Determine the (x, y) coordinate at the center of the cell enclosing the given text.  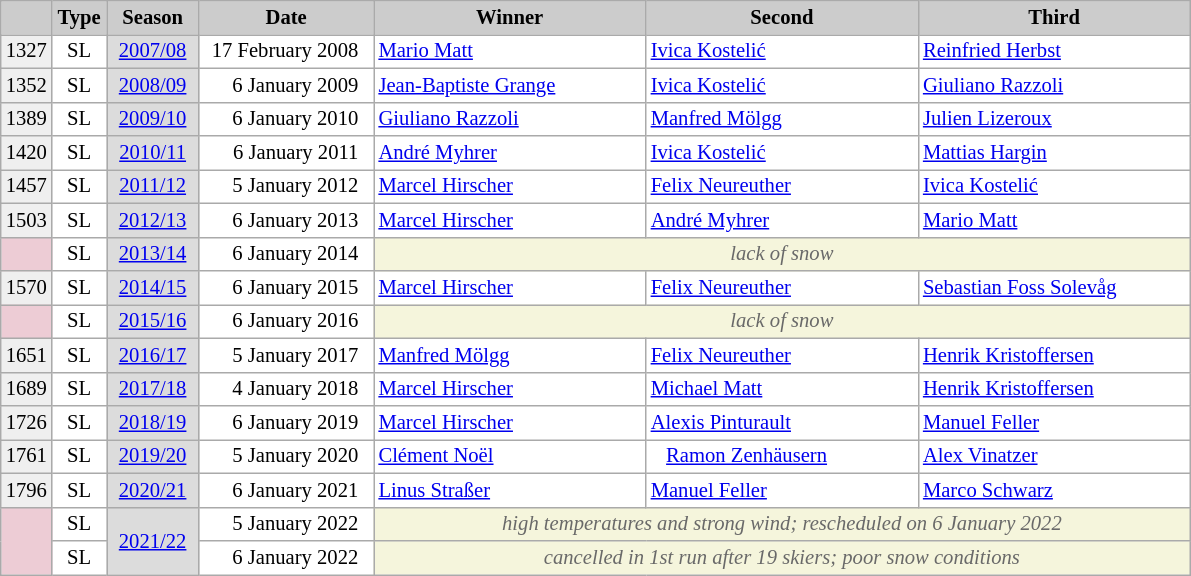
2011/12 (152, 186)
Alex Vinatzer (1054, 456)
Jean-Baptiste Grange (510, 85)
Julien Lizeroux (1054, 119)
1726 (26, 423)
Winner (510, 17)
1457 (26, 186)
1761 (26, 456)
Marco Schwarz (1054, 490)
5 January 2012 (286, 186)
2020/21 (152, 490)
1352 (26, 85)
2013/14 (152, 254)
6 January 2009 (286, 85)
17 February 2008 (286, 51)
1570 (26, 287)
4 January 2018 (286, 389)
6 January 2014 (286, 254)
6 January 2016 (286, 321)
1796 (26, 490)
6 January 2021 (286, 490)
Type (80, 17)
6 January 2010 (286, 119)
1420 (26, 153)
Third (1054, 17)
high temperatures and strong wind; rescheduled on 6 January 2022 (782, 524)
Date (286, 17)
6 January 2011 (286, 153)
2008/09 (152, 85)
1389 (26, 119)
2016/17 (152, 355)
2014/15 (152, 287)
Alexis Pinturault (782, 423)
2015/16 (152, 321)
2021/22 (152, 541)
2010/11 (152, 153)
Sebastian Foss Solevåg (1054, 287)
Clément Noël (510, 456)
5 January 2020 (286, 456)
1327 (26, 51)
2019/20 (152, 456)
Mattias Hargin (1054, 153)
5 January 2017 (286, 355)
5 January 2022 (286, 524)
1689 (26, 389)
Second (782, 17)
6 January 2022 (286, 557)
1503 (26, 220)
2009/10 (152, 119)
Ramon Zenhäusern (782, 456)
Linus Straßer (510, 490)
1651 (26, 355)
cancelled in 1st run after 19 skiers; poor snow conditions (782, 557)
Season (152, 17)
2017/18 (152, 389)
2018/19 (152, 423)
6 January 2015 (286, 287)
2007/08 (152, 51)
6 January 2019 (286, 423)
Michael Matt (782, 389)
2012/13 (152, 220)
Reinfried Herbst (1054, 51)
6 January 2013 (286, 220)
